Return the (x, y) coordinate for the center point of the cell that contains the specified text.  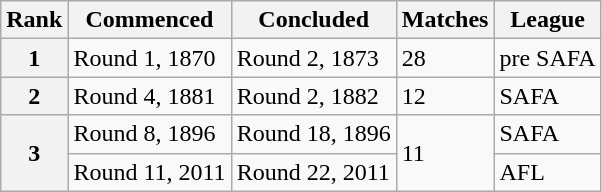
12 (445, 96)
Rank (34, 20)
Round 1, 1870 (150, 58)
11 (445, 153)
Round 11, 2011 (150, 172)
Round 2, 1873 (314, 58)
League (548, 20)
Concluded (314, 20)
28 (445, 58)
1 (34, 58)
Round 2, 1882 (314, 96)
pre SAFA (548, 58)
Round 4, 1881 (150, 96)
Round 8, 1896 (150, 134)
2 (34, 96)
3 (34, 153)
Round 22, 2011 (314, 172)
AFL (548, 172)
Round 18, 1896 (314, 134)
Commenced (150, 20)
Matches (445, 20)
